Detect which cell encompasses the target text, then output its (X, Y) center coordinate. 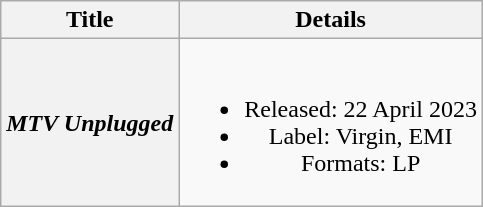
Title (90, 20)
Released: 22 April 2023Label: Virgin, EMIFormats: LP (331, 122)
MTV Unplugged (90, 122)
Details (331, 20)
